Output the (X, Y) coordinate of the center of the cell containing the given text.  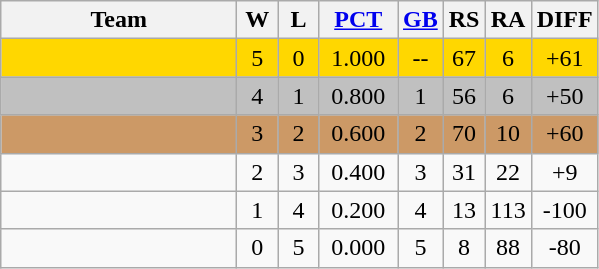
0.800 (358, 96)
-100 (564, 210)
10 (508, 134)
W (258, 20)
56 (464, 96)
GB (421, 20)
L (298, 20)
RA (508, 20)
13 (464, 210)
RS (464, 20)
-80 (564, 248)
-- (421, 58)
31 (464, 172)
Team (119, 20)
0.400 (358, 172)
0.000 (358, 248)
+50 (564, 96)
+9 (564, 172)
PCT (358, 20)
70 (464, 134)
+61 (564, 58)
67 (464, 58)
8 (464, 248)
88 (508, 248)
1.000 (358, 58)
22 (508, 172)
+60 (564, 134)
0.600 (358, 134)
0.200 (358, 210)
113 (508, 210)
DIFF (564, 20)
